Return the [x, y] coordinate for the center point of the cell that contains the specified text.  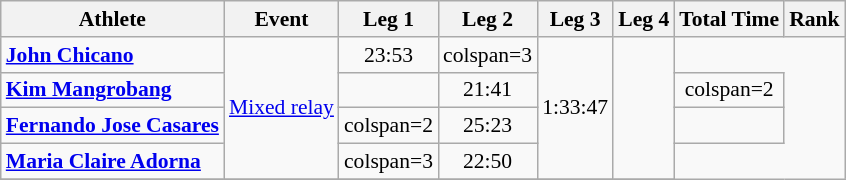
Leg 3 [575, 19]
1:33:47 [575, 108]
Leg 1 [388, 19]
21:41 [488, 90]
Maria Claire Adorna [112, 162]
John Chicano [112, 55]
Mixed relay [282, 108]
Kim Mangrobang [112, 90]
Total Time [729, 19]
25:23 [488, 126]
22:50 [488, 162]
Event [282, 19]
23:53 [388, 55]
Rank [814, 19]
Fernando Jose Casares [112, 126]
Leg 4 [644, 19]
Athlete [112, 19]
Leg 2 [488, 19]
